Capture the cell that displays the provided text and extract its [x, y] central coordinate. 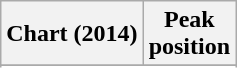
Chart (2014) [72, 34]
Peak position [189, 34]
